Detect which cell encompasses the target text, then output its [X, Y] center coordinate. 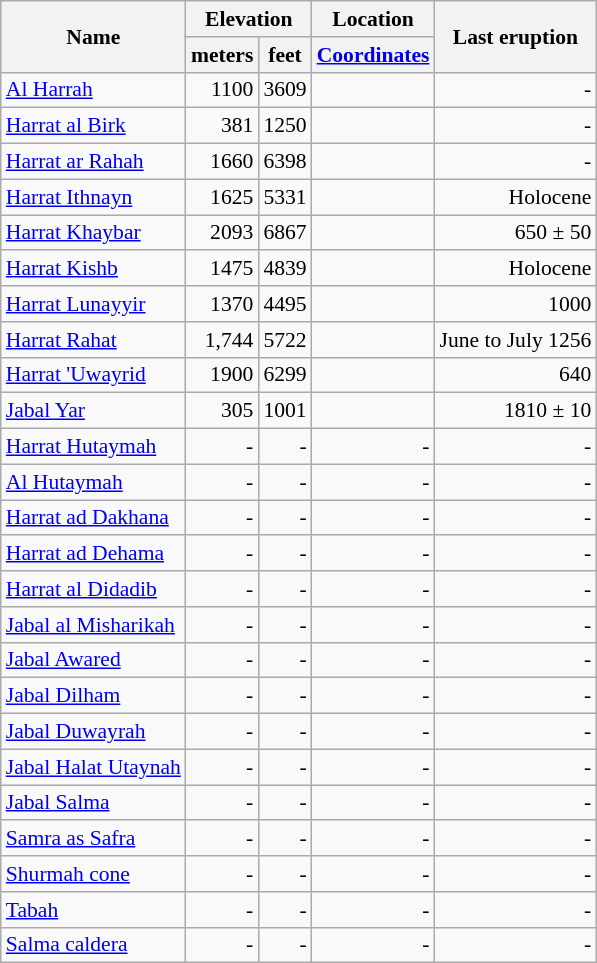
Jabal Dilham [94, 696]
Al Harrah [94, 90]
Jabal Salma [94, 803]
Harrat ad Dakhana [94, 518]
Elevation [249, 19]
1250 [284, 126]
Jabal Duwayrah [94, 732]
6299 [284, 375]
June to July 1256 [516, 340]
Location [374, 19]
1100 [222, 90]
Shurmah cone [94, 874]
381 [222, 126]
Harrat 'Uwayrid [94, 375]
Al Hutaymah [94, 482]
Harrat Hutaymah [94, 447]
1660 [222, 162]
Jabal Yar [94, 411]
Samra as Safra [94, 839]
1001 [284, 411]
650 ± 50 [516, 233]
Harrat ar Rahah [94, 162]
Jabal al Misharikah [94, 625]
Harrat Khaybar [94, 233]
Harrat Kishb [94, 269]
1,744 [222, 340]
Jabal Halat Utaynah [94, 767]
1370 [222, 304]
640 [516, 375]
4839 [284, 269]
Tabah [94, 910]
1475 [222, 269]
Harrat al Birk [94, 126]
305 [222, 411]
Harrat Lunayyir [94, 304]
1000 [516, 304]
1810 ± 10 [516, 411]
Coordinates [374, 55]
Jabal Awared [94, 660]
Harrat Ithnayn [94, 197]
4495 [284, 304]
Harrat Rahat [94, 340]
Name [94, 36]
feet [284, 55]
2093 [222, 233]
5331 [284, 197]
Salma caldera [94, 945]
6398 [284, 162]
6867 [284, 233]
5722 [284, 340]
1900 [222, 375]
Harrat al Didadib [94, 589]
Last eruption [516, 36]
meters [222, 55]
Harrat ad Dehama [94, 554]
3609 [284, 90]
1625 [222, 197]
